Capture the cell that displays the provided text and extract its (X, Y) central coordinate. 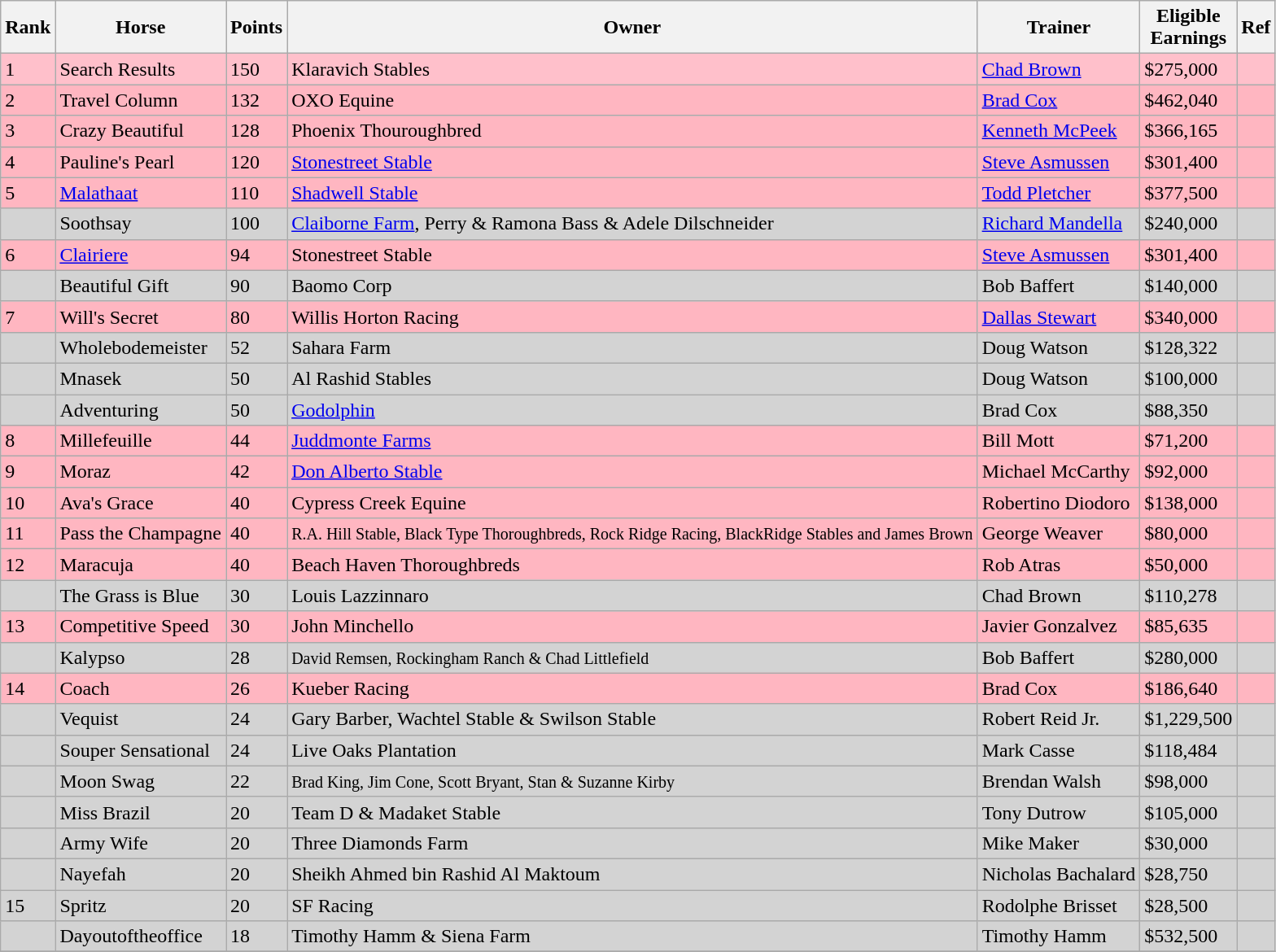
150 (257, 69)
Nayefah (141, 874)
$98,000 (1188, 781)
Army Wife (141, 843)
11 (28, 534)
George Weaver (1059, 534)
$110,278 (1188, 596)
Javier Gonzalvez (1059, 627)
Millefeuille (141, 441)
$85,635 (1188, 627)
Search Results (141, 69)
Clairiere (141, 255)
Adventuring (141, 409)
Ava's Grace (141, 503)
Three Diamonds Farm (632, 843)
Moon Swag (141, 781)
80 (257, 317)
Maracuja (141, 565)
Kueber Racing (632, 688)
132 (257, 100)
Points (257, 28)
Soothsay (141, 224)
Owner (632, 28)
Shadwell Stable (632, 193)
90 (257, 286)
$340,000 (1188, 317)
Timothy Hamm (1059, 937)
Phoenix Thouroughbred (632, 131)
Beautiful Gift (141, 286)
Crazy Beautiful (141, 131)
$92,000 (1188, 472)
Mark Casse (1059, 750)
Dallas Stewart (1059, 317)
$88,350 (1188, 409)
$50,000 (1188, 565)
Rodolphe Brisset (1059, 906)
Pauline's Pearl (141, 162)
Brendan Walsh (1059, 781)
Klaravich Stables (632, 69)
Michael McCarthy (1059, 472)
$240,000 (1188, 224)
Malathaat (141, 193)
120 (257, 162)
Richard Mandella (1059, 224)
Competitive Speed (141, 627)
$377,500 (1188, 193)
Cypress Creek Equine (632, 503)
Miss Brazil (141, 812)
Live Oaks Plantation (632, 750)
5 (28, 193)
Gary Barber, Wachtel Stable & Swilson Stable (632, 719)
Travel Column (141, 100)
EligibleEarnings (1188, 28)
14 (28, 688)
12 (28, 565)
Louis Lazzinnaro (632, 596)
Willis Horton Racing (632, 317)
$280,000 (1188, 657)
Kenneth McPeek (1059, 131)
$118,484 (1188, 750)
Moraz (141, 472)
8 (28, 441)
Juddmonte Farms (632, 441)
$80,000 (1188, 534)
22 (257, 781)
110 (257, 193)
18 (257, 937)
94 (257, 255)
26 (257, 688)
$366,165 (1188, 131)
Team D & Madaket Stable (632, 812)
$462,040 (1188, 100)
$28,500 (1188, 906)
Robertino Diodoro (1059, 503)
$30,000 (1188, 843)
David Remsen, Rockingham Ranch & Chad Littlefield (632, 657)
128 (257, 131)
Todd Pletcher (1059, 193)
Horse (141, 28)
Robert Reid Jr. (1059, 719)
$138,000 (1188, 503)
Don Alberto Stable (632, 472)
44 (257, 441)
13 (28, 627)
Sahara Farm (632, 347)
$275,000 (1188, 69)
$28,750 (1188, 874)
Rob Atras (1059, 565)
Al Rashid Stables (632, 378)
$105,000 (1188, 812)
Brad King, Jim Cone, Scott Bryant, Stan & Suzanne Kirby (632, 781)
Mike Maker (1059, 843)
4 (28, 162)
100 (257, 224)
Wholebodemeister (141, 347)
Rank (28, 28)
$100,000 (1188, 378)
Trainer (1059, 28)
$140,000 (1188, 286)
1 (28, 69)
42 (257, 472)
Nicholas Bachalard (1059, 874)
Souper Sensational (141, 750)
Bill Mott (1059, 441)
R.A. Hill Stable, Black Type Thoroughbreds, Rock Ridge Racing, BlackRidge Stables and James Brown (632, 534)
10 (28, 503)
Will's Secret (141, 317)
$128,322 (1188, 347)
Sheikh Ahmed bin Rashid Al Maktoum (632, 874)
Timothy Hamm & Siena Farm (632, 937)
$71,200 (1188, 441)
Ref (1256, 28)
Beach Haven Thoroughbreds (632, 565)
OXO Equine (632, 100)
Godolphin (632, 409)
3 (28, 131)
John Minchello (632, 627)
$532,500 (1188, 937)
$1,229,500 (1188, 719)
SF Racing (632, 906)
15 (28, 906)
9 (28, 472)
Vequist (141, 719)
Spritz (141, 906)
Pass the Champagne (141, 534)
$186,640 (1188, 688)
7 (28, 317)
Kalypso (141, 657)
2 (28, 100)
The Grass is Blue (141, 596)
Tony Dutrow (1059, 812)
28 (257, 657)
Baomo Corp (632, 286)
Claiborne Farm, Perry & Ramona Bass & Adele Dilschneider (632, 224)
Mnasek (141, 378)
52 (257, 347)
6 (28, 255)
Coach (141, 688)
Dayoutoftheoffice (141, 937)
